Scan for the cell matching the given text and deliver its [X, Y] coordinate at center. 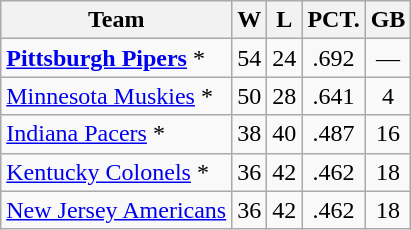
Pittsburgh Pipers * [116, 58]
38 [250, 134]
Minnesota Muskies * [116, 96]
54 [250, 58]
40 [284, 134]
— [388, 58]
.487 [334, 134]
4 [388, 96]
24 [284, 58]
W [250, 20]
GB [388, 20]
16 [388, 134]
.641 [334, 96]
28 [284, 96]
Indiana Pacers * [116, 134]
50 [250, 96]
New Jersey Americans [116, 210]
L [284, 20]
PCT. [334, 20]
.692 [334, 58]
Kentucky Colonels * [116, 172]
Team [116, 20]
